Extract the [x, y] coordinate from the center of the cell holding the provided text.  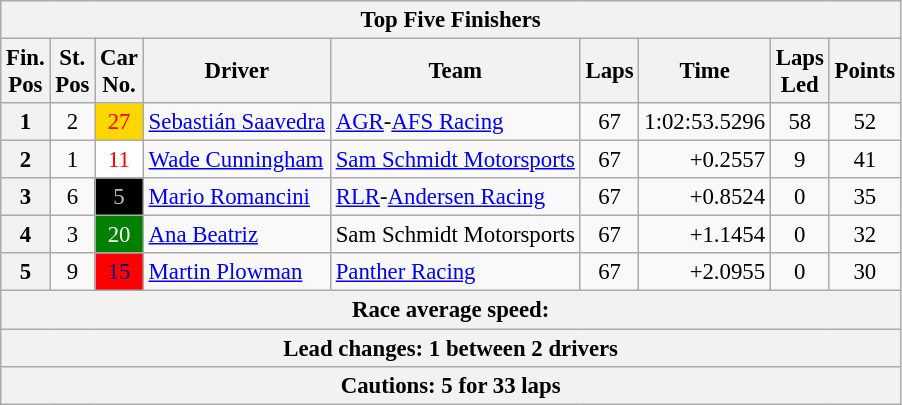
RLR-Andersen Racing [455, 197]
Laps [610, 72]
+0.2557 [704, 160]
27 [120, 122]
Mario Romancini [236, 197]
+0.8524 [704, 197]
+2.0955 [704, 273]
35 [864, 197]
Fin.Pos [26, 72]
Time [704, 72]
Cautions: 5 for 33 laps [451, 385]
Top Five Finishers [451, 20]
Race average speed: [451, 310]
Driver [236, 72]
1:02:53.5296 [704, 122]
15 [120, 273]
Ana Beatriz [236, 235]
CarNo. [120, 72]
52 [864, 122]
Points [864, 72]
Lead changes: 1 between 2 drivers [451, 348]
32 [864, 235]
Team [455, 72]
Panther Racing [455, 273]
41 [864, 160]
30 [864, 273]
11 [120, 160]
LapsLed [800, 72]
Sebastián Saavedra [236, 122]
20 [120, 235]
6 [72, 197]
+1.1454 [704, 235]
Wade Cunningham [236, 160]
4 [26, 235]
St.Pos [72, 72]
AGR-AFS Racing [455, 122]
Martin Plowman [236, 273]
58 [800, 122]
